Detect which cell encompasses the target text, then output its [X, Y] center coordinate. 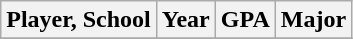
GPA [245, 20]
Major [313, 20]
Year [186, 20]
Player, School [79, 20]
